Pinpoint the cell where the given text exists, returning its (x, y) midpoint coordinate. 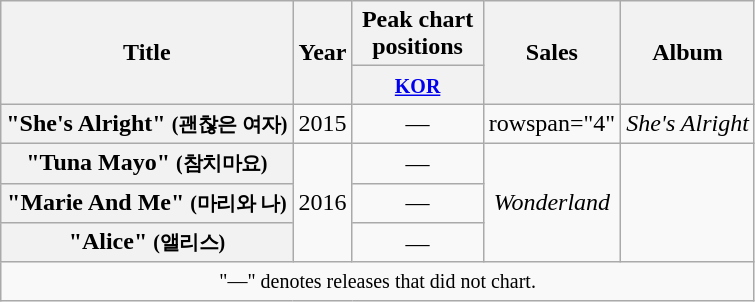
2016 (322, 202)
"Tuna Mayo" (참치마요) (147, 163)
"Marie And Me" (마리와 나) (147, 203)
rowspan="4" (552, 124)
2015 (322, 124)
Peak chart positions (418, 34)
"—" denotes releases that did not chart. (378, 281)
Wonderland (552, 202)
Title (147, 52)
She's Alright (688, 124)
"Alice" (앨리스) (147, 243)
Sales (552, 52)
Year (322, 52)
Album (688, 52)
KOR (418, 85)
"She's Alright" (괜찮은 여자) (147, 124)
